Provide the [x, y] coordinate of the cell's center where the given text is located.  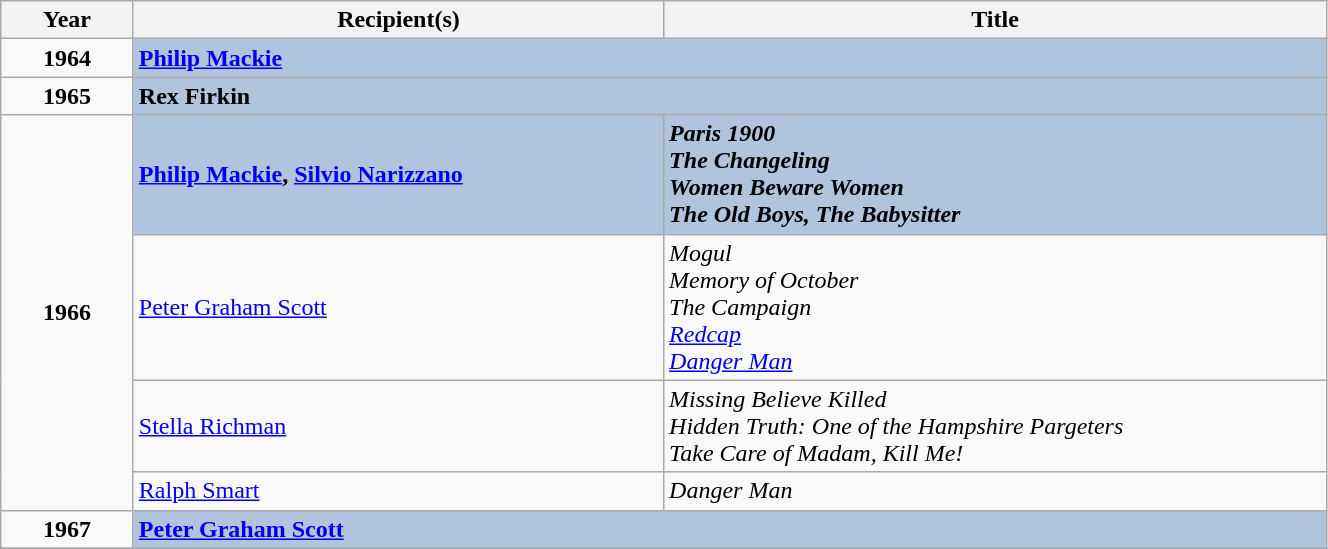
Danger Man [996, 491]
1965 [68, 96]
1967 [68, 529]
Missing Believe KilledHidden Truth: One of the Hampshire PargetersTake Care of Madam, Kill Me! [996, 426]
Philip Mackie [730, 58]
Paris 1900The ChangelingWomen Beware WomenThe Old Boys, The Babysitter [996, 174]
Stella Richman [398, 426]
Rex Firkin [730, 96]
Philip Mackie, Silvio Narizzano [398, 174]
Ralph Smart [398, 491]
Year [68, 20]
1966 [68, 312]
MogulMemory of OctoberThe CampaignRedcapDanger Man [996, 307]
Title [996, 20]
1964 [68, 58]
Recipient(s) [398, 20]
